Determine the [X, Y] coordinate at the center of the cell enclosing the given text.  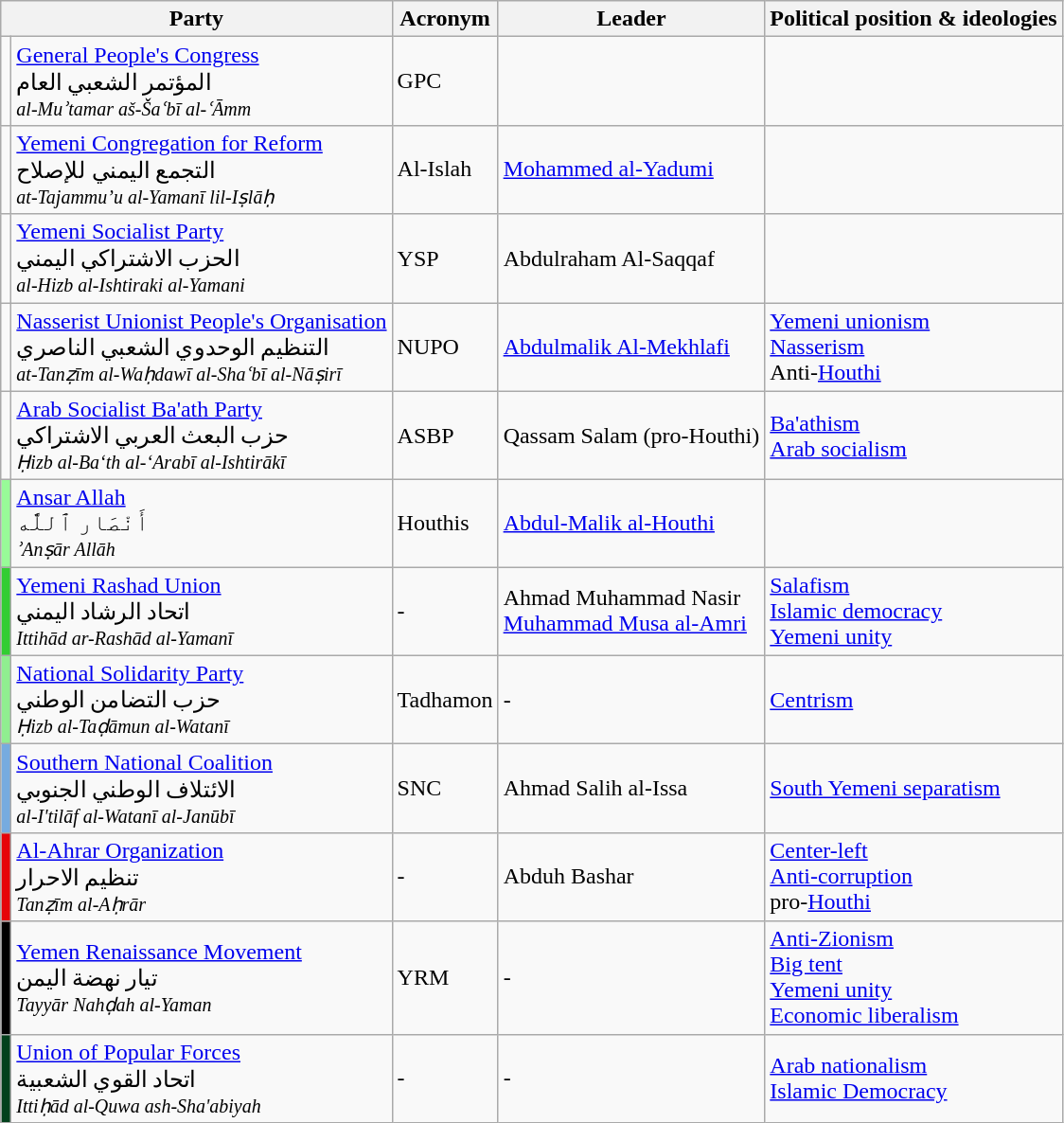
Yemen Renaissance Movementتيار نهضة اليمنTayyār Nahḍah al-Yaman [202, 977]
Mohammed al-Yadumi [631, 169]
Yemeni Congregation for Reformالتجمع اليمني للإصلاحat-Tajammu’u al-Yamanī lil-Iṣlāḥ [202, 169]
Political position & ideologies [913, 19]
Al-Islah [445, 169]
Union of Popular Forcesاتحاد القوي الشعبيةIttiḥād al-Quwa ash-Sha'abiyah [202, 1078]
Leader [631, 19]
Center-leftAnti-corruptionpro-Houthi [913, 877]
Nasserist Unionist People's Organisationالتنظيم الوحدوي الشعبي الناصريat-Tanẓīm al-Waḥdawī al-Shaʿbī al-Nāṣirī [202, 348]
Ansar Allahأَنْصَار ٱللَّٰهʾAnṣār Allāh [202, 524]
Abdulmalik Al-Mekhlafi [631, 348]
Ahmad Muhammad NasirMuhammad Musa al-Amri [631, 612]
Al-Ahrar Organizationتنظيم الاحرارTanẓīm al-Aḥrār [202, 877]
SNC [445, 789]
ASBP [445, 436]
Anti-ZionismBig tentYemeni unityEconomic liberalism [913, 977]
Houthis [445, 524]
Yemeni unionismNasserismAnti-Houthi [913, 348]
Abdulraham Al-Saqqaf [631, 258]
Southern National Coalitionالائتلاف الوطني الجنوبيal-I'tilāf al-Watanī al-Janūbī [202, 789]
National Solidarity Partyحزب التضامن الوطنيḤizb al-Taḍāmun al-Watanī [202, 700]
General People's Congressالمؤتمر الشعبي العامal-Muʾtamar aš-Šaʿbī al-ʿĀmm [202, 81]
YSP [445, 258]
South Yemeni separatism [913, 789]
Yemeni Socialist Partyالحزب الاشتراكي اليمنيal-Hizb al-Ishtiraki al-Yamani [202, 258]
Ahmad Salih al-Issa [631, 789]
Party [197, 19]
YRM [445, 977]
Centrism [913, 700]
NUPO [445, 348]
Tadhamon [445, 700]
Ba'athismArab socialism [913, 436]
Abduh Bashar [631, 877]
SalafismIslamic democracyYemeni unity [913, 612]
Acronym [445, 19]
Yemeni Rashad Unionاتحاد الرشاد اليمنيIttihād ar-Rashād al-Yamanī [202, 612]
GPC [445, 81]
Arab Socialist Ba'ath Partyحزب البعث العربي الاشتراكيḤizb al-Ba‘th al-‘Arabī al-Ishtirākī [202, 436]
Abdul-Malik al-Houthi [631, 524]
Qassam Salam (pro-Houthi) [631, 436]
Arab nationalismIslamic Democracy [913, 1078]
